Detect which cell encompasses the target text, then output its [x, y] center coordinate. 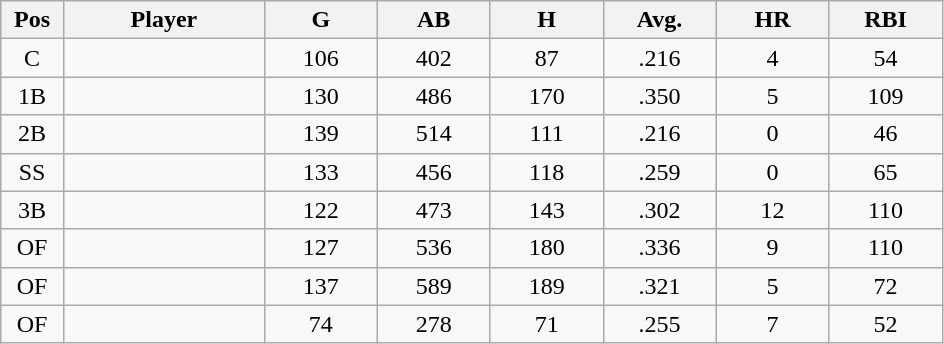
.302 [660, 210]
106 [320, 58]
HR [772, 20]
2B [32, 134]
137 [320, 286]
52 [886, 324]
514 [434, 134]
130 [320, 96]
4 [772, 58]
473 [434, 210]
C [32, 58]
139 [320, 134]
AB [434, 20]
122 [320, 210]
Player [164, 20]
RBI [886, 20]
SS [32, 172]
189 [546, 286]
9 [772, 248]
170 [546, 96]
72 [886, 286]
7 [772, 324]
46 [886, 134]
109 [886, 96]
133 [320, 172]
118 [546, 172]
402 [434, 58]
143 [546, 210]
54 [886, 58]
180 [546, 248]
12 [772, 210]
87 [546, 58]
536 [434, 248]
G [320, 20]
Pos [32, 20]
278 [434, 324]
.321 [660, 286]
456 [434, 172]
1B [32, 96]
3B [32, 210]
127 [320, 248]
74 [320, 324]
.259 [660, 172]
H [546, 20]
486 [434, 96]
.255 [660, 324]
.336 [660, 248]
65 [886, 172]
Avg. [660, 20]
.350 [660, 96]
589 [434, 286]
71 [546, 324]
111 [546, 134]
